Output the [X, Y] coordinate of the center of the cell containing the given text.  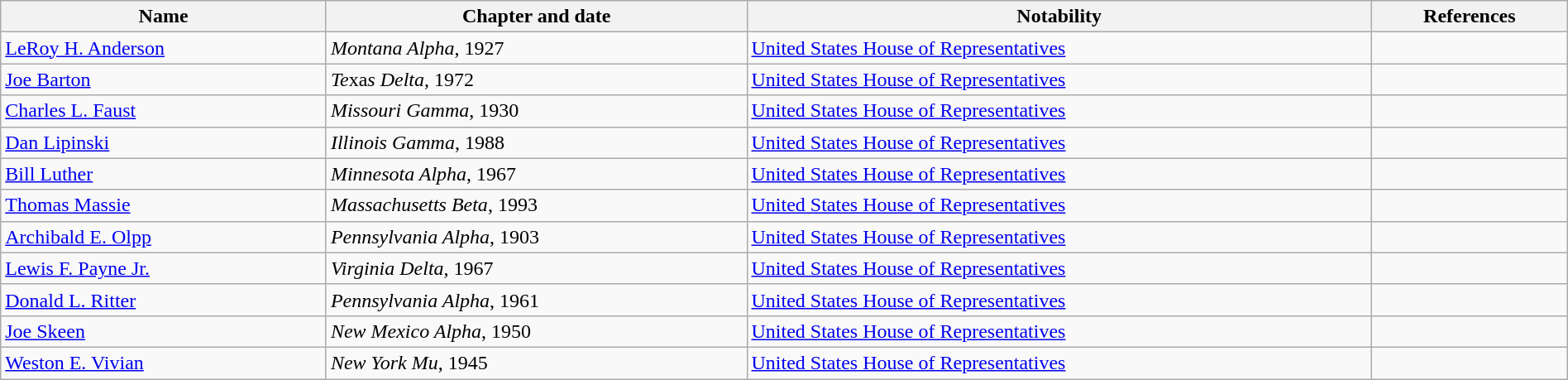
Dan Lipinski [164, 142]
Texas Delta, 1972 [536, 79]
Virginia Delta, 1967 [536, 268]
New Mexico Alpha, 1950 [536, 331]
LeRoy H. Anderson [164, 48]
Joe Skeen [164, 331]
Archibald E. Olpp [164, 237]
Illinois Gamma, 1988 [536, 142]
Joe Barton [164, 79]
Missouri Gamma, 1930 [536, 111]
Chapter and date [536, 17]
Weston E. Vivian [164, 363]
Lewis F. Payne Jr. [164, 268]
Thomas Massie [164, 205]
Bill Luther [164, 174]
Name [164, 17]
Charles L. Faust [164, 111]
Notability [1059, 17]
References [1469, 17]
Pennsylvania Alpha, 1903 [536, 237]
Pennsylvania Alpha, 1961 [536, 300]
Montana Alpha, 1927 [536, 48]
Massachusetts Beta, 1993 [536, 205]
New York Mu, 1945 [536, 363]
Minnesota Alpha, 1967 [536, 174]
Donald L. Ritter [164, 300]
